Provide the (x, y) coordinate of the cell's center where the given text is located.  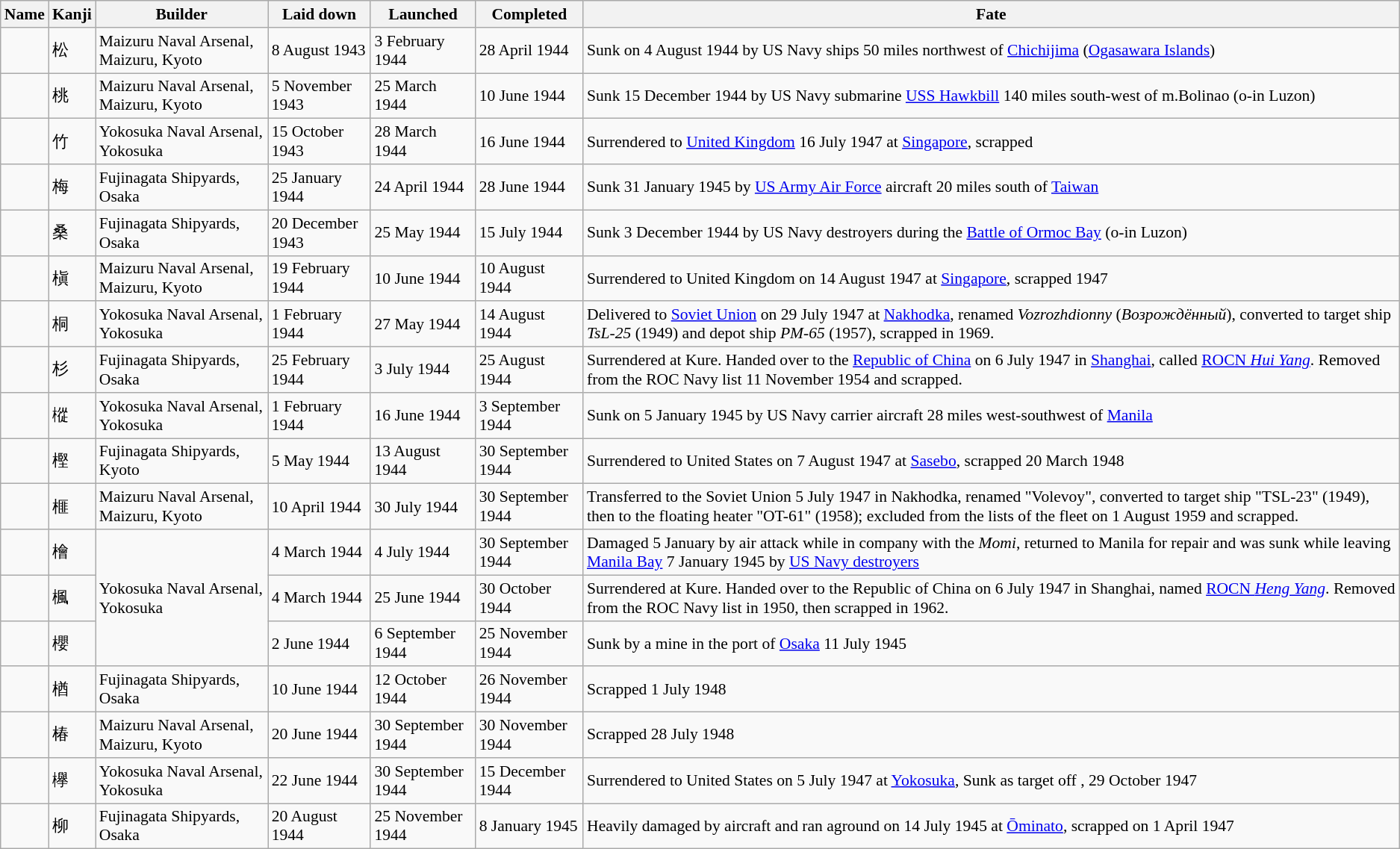
20 June 1944 (320, 735)
30 October 1944 (529, 597)
楓 (72, 597)
22 June 1944 (320, 781)
12 October 1944 (423, 690)
梅 (72, 187)
4 July 1944 (423, 553)
3 February 1944 (423, 51)
Sunk by a mine in the port of Osaka 11 July 1945 (992, 644)
檜 (72, 553)
19 February 1944 (320, 278)
Surrendered to United Kingdom 16 July 1947 at Singapore, scrapped (992, 142)
樫 (72, 461)
楢 (72, 690)
25 August 1944 (529, 370)
3 July 1944 (423, 370)
桃 (72, 96)
14 August 1944 (529, 324)
Sunk 3 December 1944 by US Navy destroyers during the Battle of Ormoc Bay (o-in Luzon) (992, 233)
27 May 1944 (423, 324)
2 June 1944 (320, 644)
15 July 1944 (529, 233)
欅 (72, 781)
13 August 1944 (423, 461)
Surrendered to United Kingdom on 14 August 1947 at Singapore, scrapped 1947 (992, 278)
28 March 1944 (423, 142)
樅 (72, 415)
Completed (529, 14)
Fate (992, 14)
槇 (72, 278)
杉 (72, 370)
Sunk on 4 August 1944 by US Navy ships 50 miles northwest of Chichijima (Ogasawara Islands) (992, 51)
28 April 1944 (529, 51)
松 (72, 51)
Launched (423, 14)
Fujinagata Shipyards, Kyoto (182, 461)
5 November 1943 (320, 96)
Surrendered to United States on 7 August 1947 at Sasebo, scrapped 20 March 1948 (992, 461)
桐 (72, 324)
3 September 1944 (529, 415)
Scrapped 28 July 1948 (992, 735)
榧 (72, 506)
Scrapped 1 July 1948 (992, 690)
10 April 1944 (320, 506)
15 October 1943 (320, 142)
櫻 (72, 644)
26 November 1944 (529, 690)
6 September 1944 (423, 644)
Laid down (320, 14)
Surrendered to United States on 5 July 1947 at Yokosuka, Sunk as target off , 29 October 1947 (992, 781)
25 May 1944 (423, 233)
8 August 1943 (320, 51)
桑 (72, 233)
20 August 1944 (320, 826)
Name (25, 14)
15 December 1944 (529, 781)
Sunk on 5 January 1945 by US Navy carrier aircraft 28 miles west-southwest of Manila (992, 415)
25 January 1944 (320, 187)
Kanji (72, 14)
10 August 1944 (529, 278)
8 January 1945 (529, 826)
竹 (72, 142)
Heavily damaged by aircraft and ran aground on 14 July 1945 at Ōminato, scrapped on 1 April 1947 (992, 826)
30 July 1944 (423, 506)
Sunk 15 December 1944 by US Navy submarine USS Hawkbill 140 miles south-west of m.Bolinao (o-in Luzon) (992, 96)
柳 (72, 826)
30 November 1944 (529, 735)
Sunk 31 January 1945 by US Army Air Force aircraft 20 miles south of Taiwan (992, 187)
20 December 1943 (320, 233)
椿 (72, 735)
25 February 1944 (320, 370)
25 March 1944 (423, 96)
24 April 1944 (423, 187)
5 May 1944 (320, 461)
25 June 1944 (423, 597)
28 June 1944 (529, 187)
Builder (182, 14)
